Identify which cell holds the provided text, then report its [X, Y] central coordinate. 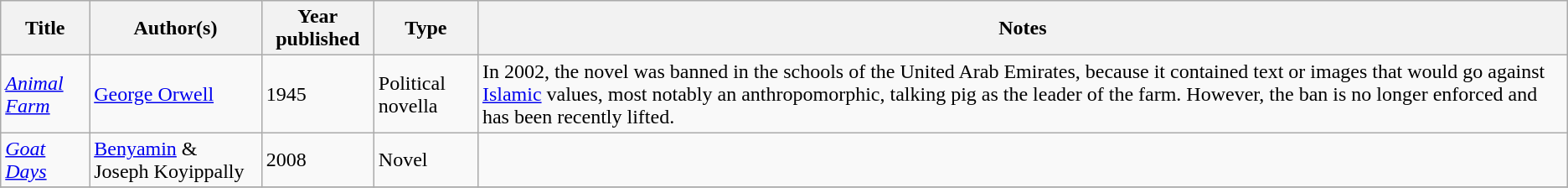
Political novella [426, 94]
Animal Farm [45, 94]
Type [426, 29]
Title [45, 29]
Notes [1022, 29]
Novel [426, 159]
George Orwell [176, 94]
2008 [317, 159]
Benyamin & Joseph Koyippally [176, 159]
Goat Days [45, 159]
Author(s) [176, 29]
Year published [317, 29]
1945 [317, 94]
